Detect which cell encompasses the target text, then output its (X, Y) center coordinate. 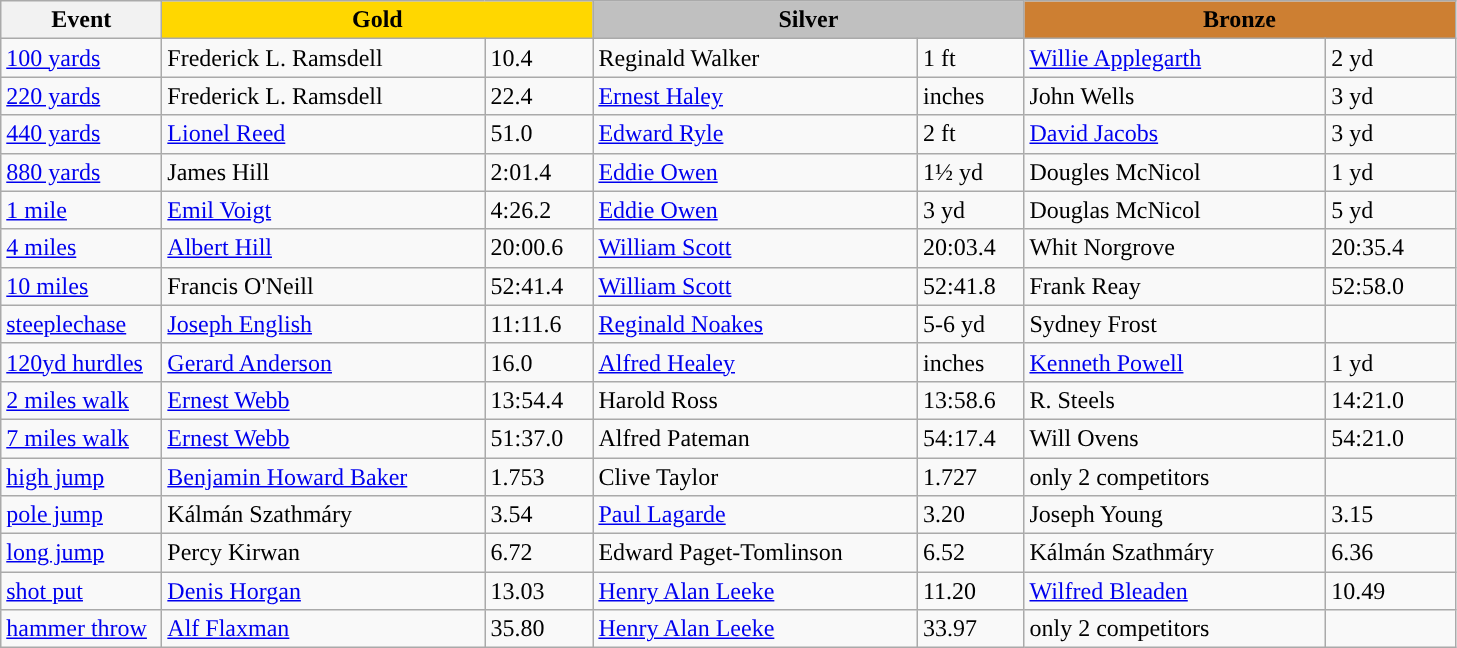
10.49 (1390, 591)
Alf Flaxman (324, 629)
Sydney Frost (1175, 324)
54:17.4 (970, 438)
35.80 (539, 629)
Kenneth Powell (1175, 362)
52:41.4 (539, 286)
Ernest Haley (756, 96)
Reginald Noakes (756, 324)
10 miles (82, 286)
Whit Norgrove (1175, 248)
Gerard Anderson (324, 362)
Wilfred Bleaden (1175, 591)
120yd hurdles (82, 362)
20:35.4 (1390, 248)
Emil Voigt (324, 210)
Edward Paget-Tomlinson (756, 553)
Lionel Reed (324, 134)
440 yards (82, 134)
13:54.4 (539, 400)
2 miles walk (82, 400)
David Jacobs (1175, 134)
Alfred Healey (756, 362)
Frank Reay (1175, 286)
6.72 (539, 553)
13.03 (539, 591)
16.0 (539, 362)
11.20 (970, 591)
1.727 (970, 477)
6.36 (1390, 553)
Reginald Walker (756, 58)
13:58.6 (970, 400)
high jump (82, 477)
20:00.6 (539, 248)
Joseph Young (1175, 515)
20:03.4 (970, 248)
Paul Lagarde (756, 515)
hammer throw (82, 629)
Bronze (1240, 20)
Harold Ross (756, 400)
long jump (82, 553)
1.753 (539, 477)
Albert Hill (324, 248)
5 yd (1390, 210)
2:01.4 (539, 172)
880 yards (82, 172)
2 yd (1390, 58)
Edward Ryle (756, 134)
52:41.8 (970, 286)
51:37.0 (539, 438)
Will Ovens (1175, 438)
3.15 (1390, 515)
Benjamin Howard Baker (324, 477)
1½ yd (970, 172)
Joseph English (324, 324)
John Wells (1175, 96)
Clive Taylor (756, 477)
220 yards (82, 96)
steeplechase (82, 324)
54:21.0 (1390, 438)
11:11.6 (539, 324)
4:26.2 (539, 210)
Dougles McNicol (1175, 172)
5-6 yd (970, 324)
6.52 (970, 553)
James Hill (324, 172)
Event (82, 20)
Willie Applegarth (1175, 58)
1 mile (82, 210)
33.97 (970, 629)
Denis Horgan (324, 591)
R. Steels (1175, 400)
Francis O'Neill (324, 286)
3.20 (970, 515)
4 miles (82, 248)
2 ft (970, 134)
Gold (378, 20)
Douglas McNicol (1175, 210)
52:58.0 (1390, 286)
shot put (82, 591)
pole jump (82, 515)
10.4 (539, 58)
1 ft (970, 58)
100 yards (82, 58)
51.0 (539, 134)
7 miles walk (82, 438)
Alfred Pateman (756, 438)
3.54 (539, 515)
22.4 (539, 96)
14:21.0 (1390, 400)
Percy Kirwan (324, 553)
Silver (808, 20)
